Detect which cell encompasses the target text, then output its (X, Y) center coordinate. 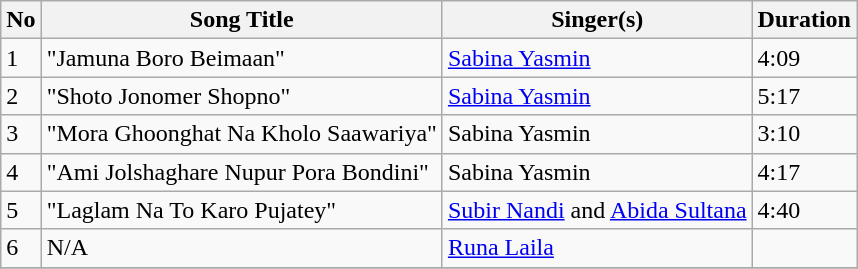
3:10 (804, 134)
5 (21, 210)
No (21, 20)
"Mora Ghoonghat Na Kholo Saawariya" (242, 134)
Singer(s) (597, 20)
4:09 (804, 58)
1 (21, 58)
6 (21, 248)
4:40 (804, 210)
4 (21, 172)
2 (21, 96)
"Jamuna Boro Beimaan" (242, 58)
Runa Laila (597, 248)
3 (21, 134)
4:17 (804, 172)
Song Title (242, 20)
"Shoto Jonomer Shopno" (242, 96)
N/A (242, 248)
"Laglam Na To Karo Pujatey" (242, 210)
Subir Nandi and Abida Sultana (597, 210)
Duration (804, 20)
"Ami Jolshaghare Nupur Pora Bondini" (242, 172)
5:17 (804, 96)
